Locate the cell with the specified text and output its [x, y] center coordinate. 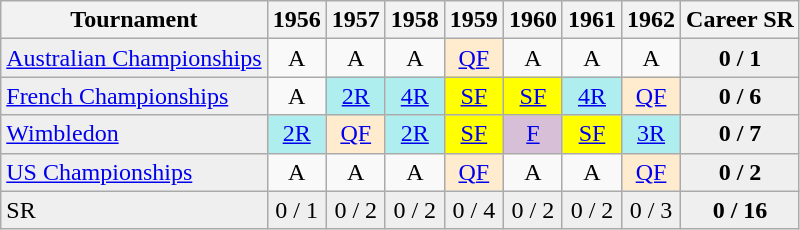
Australian Championships [134, 58]
French Championships [134, 96]
F [532, 134]
US Championships [134, 172]
Tournament [134, 20]
0 / 3 [652, 210]
SR [134, 210]
0 / 7 [740, 134]
0 / 6 [740, 96]
1961 [592, 20]
3R [652, 134]
1959 [474, 20]
0 / 16 [740, 210]
1956 [296, 20]
1957 [356, 20]
1958 [414, 20]
Career SR [740, 20]
1960 [532, 20]
Wimbledon [134, 134]
1962 [652, 20]
0 / 4 [474, 210]
